Return (x, y) of the center of cell containing provided text 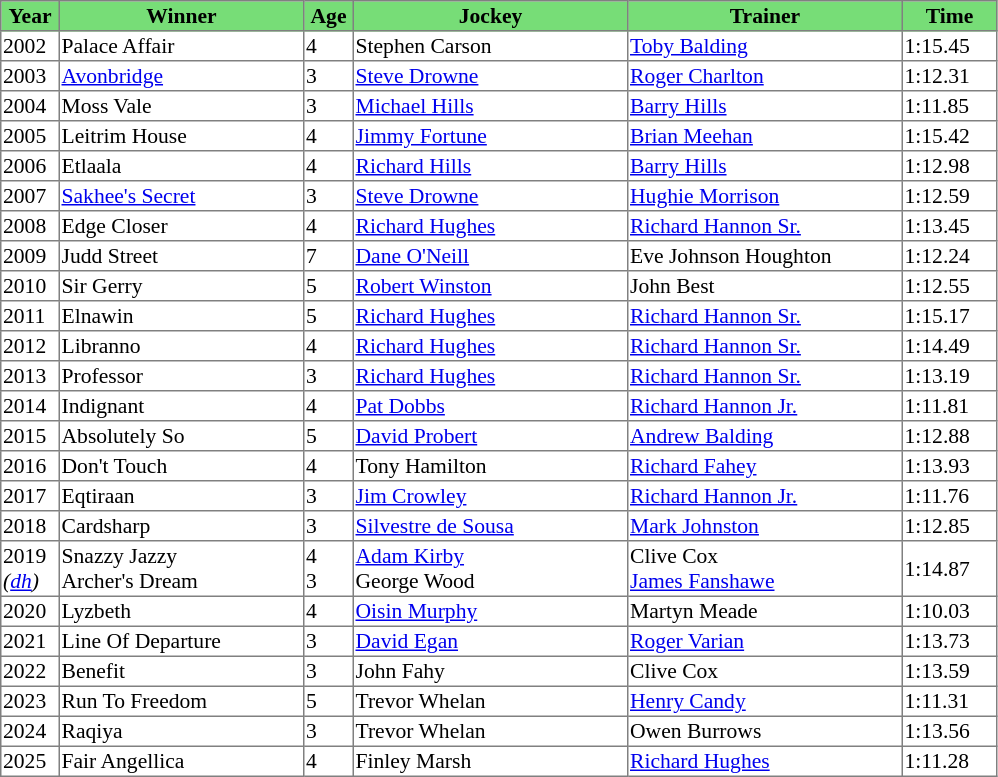
Moss Vale (181, 106)
1:14.87 (949, 569)
2005 (30, 136)
2024 (30, 731)
2025 (30, 761)
Richard Hills (490, 166)
1:15.17 (949, 316)
Etlaala (181, 166)
Robert Winston (490, 286)
Leitrim House (181, 136)
1:12.88 (949, 436)
Benefit (181, 671)
Sir Gerry (181, 286)
Sakhee's Secret (181, 196)
Winner (181, 16)
2021 (30, 641)
1:15.42 (949, 136)
David Probert (490, 436)
2009 (30, 256)
1:13.45 (949, 226)
Cardsharp (181, 526)
Don't Touch (181, 466)
Tony Hamilton (490, 466)
Richard Fahey (765, 466)
Line Of Departure (181, 641)
Judd Street (181, 256)
Clive Cox (765, 671)
Raqiya (181, 731)
Lyzbeth (181, 611)
John Fahy (490, 671)
2006 (30, 166)
1:11.28 (949, 761)
1:11.81 (949, 406)
1:13.73 (949, 641)
1:12.85 (949, 526)
Owen Burrows (765, 731)
2010 (30, 286)
Absolutely So (181, 436)
Finley Marsh (490, 761)
Brian Meehan (765, 136)
2003 (30, 76)
2013 (30, 376)
2023 (30, 701)
2019(dh) (30, 569)
Toby Balding (765, 46)
Snazzy JazzyArcher's Dream (181, 569)
1:13.19 (949, 376)
Edge Closer (181, 226)
Adam KirbyGeorge Wood (490, 569)
2007 (30, 196)
Oisin Murphy (490, 611)
Palace Affair (181, 46)
Andrew Balding (765, 436)
Elnawin (181, 316)
1:10.03 (949, 611)
Roger Charlton (765, 76)
2014 (30, 406)
Hughie Morrison (765, 196)
2011 (30, 316)
2020 (30, 611)
Jimmy Fortune (490, 136)
Jim Crowley (490, 496)
Avonbridge (181, 76)
7 (329, 256)
Libranno (181, 346)
1:12.98 (949, 166)
Pat Dobbs (490, 406)
1:12.55 (949, 286)
2018 (30, 526)
Eve Johnson Houghton (765, 256)
Martyn Meade (765, 611)
1:14.49 (949, 346)
Clive CoxJames Fanshawe (765, 569)
Indignant (181, 406)
1:15.45 (949, 46)
Dane O'Neill (490, 256)
Henry Candy (765, 701)
Mark Johnston (765, 526)
1:13.56 (949, 731)
2022 (30, 671)
John Best (765, 286)
Fair Angellica (181, 761)
Age (329, 16)
Michael Hills (490, 106)
2004 (30, 106)
1:11.76 (949, 496)
Year (30, 16)
1:11.85 (949, 106)
Time (949, 16)
Silvestre de Sousa (490, 526)
43 (329, 569)
1:12.31 (949, 76)
1:12.24 (949, 256)
Stephen Carson (490, 46)
1:11.31 (949, 701)
2016 (30, 466)
Jockey (490, 16)
2012 (30, 346)
1:13.93 (949, 466)
Eqtiraan (181, 496)
Roger Varian (765, 641)
2002 (30, 46)
1:13.59 (949, 671)
Trainer (765, 16)
2017 (30, 496)
2008 (30, 226)
David Egan (490, 641)
Run To Freedom (181, 701)
Professor (181, 376)
1:12.59 (949, 196)
2015 (30, 436)
